Output the (x, y) coordinate of the center of the cell containing the given text.  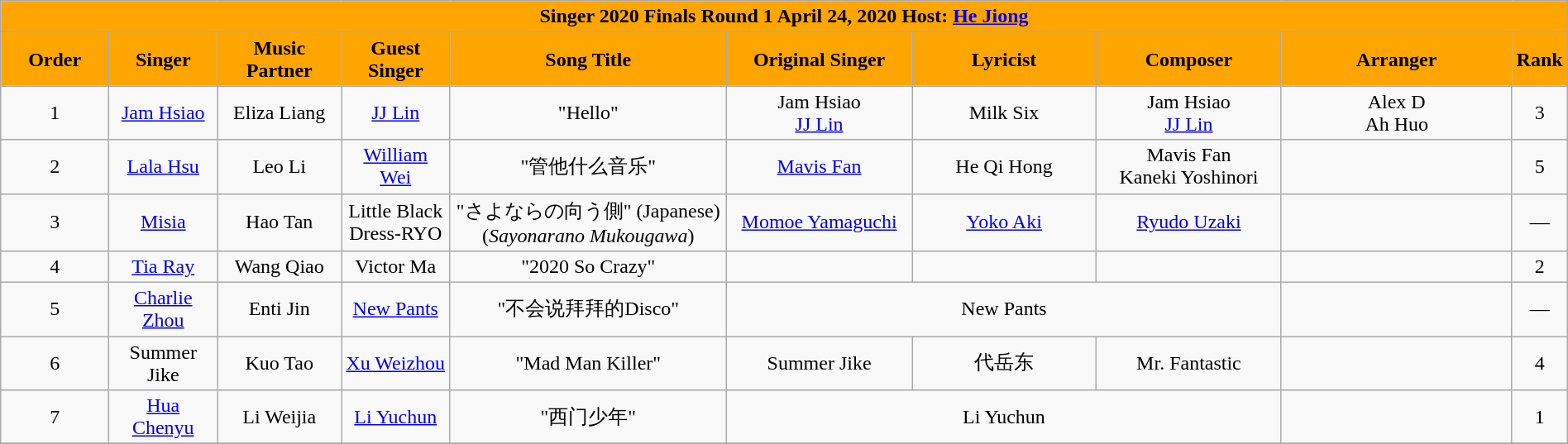
代岳东 (1004, 364)
Milk Six (1004, 112)
Original Singer (820, 60)
Composer (1189, 60)
"管他什么音乐" (589, 167)
Li Weijia (280, 417)
Singer 2020 Finals Round 1 April 24, 2020 Host: He Jiong (784, 17)
Hao Tan (280, 222)
Wang Qiao (280, 267)
7 (55, 417)
"西门少年" (589, 417)
Ryudo Uzaki (1189, 222)
6 (55, 364)
Music Partner (280, 60)
Momoe Yamaguchi (820, 222)
Little Black Dress-RYO (395, 222)
Eliza Liang (280, 112)
Victor Ma (395, 267)
Alex DAh Huo (1396, 112)
Jam Hsiao (164, 112)
Order (55, 60)
Arranger (1396, 60)
Guest Singer (395, 60)
Enti Jin (280, 309)
"不会说拜拜的Disco" (589, 309)
Lala Hsu (164, 167)
"Hello" (589, 112)
JJ Lin (395, 112)
Kuo Tao (280, 364)
"さよならの向う側" (Japanese) (Sayonarano Mukougawa) (589, 222)
Mr. Fantastic (1189, 364)
Charlie Zhou (164, 309)
He Qi Hong (1004, 167)
Singer (164, 60)
Mavis Fan (820, 167)
William Wei (395, 167)
Xu Weizhou (395, 364)
Lyricist (1004, 60)
Mavis FanKaneki Yoshinori (1189, 167)
Leo Li (280, 167)
"2020 So Crazy" (589, 267)
Rank (1540, 60)
"Mad Man Killer" (589, 364)
Song Title (589, 60)
Misia (164, 222)
Yoko Aki (1004, 222)
Hua Chenyu (164, 417)
Tia Ray (164, 267)
